Locate the cell with the specified text and output its [x, y] center coordinate. 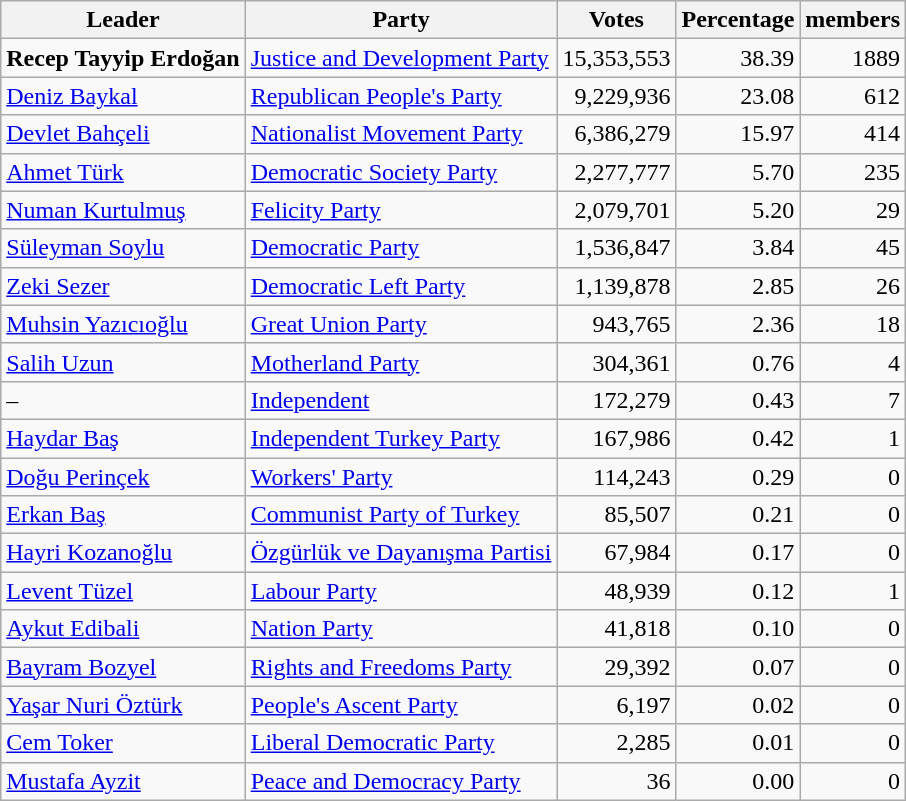
– [123, 400]
Leader [123, 20]
23.08 [738, 96]
Independent Turkey Party [401, 438]
Hayri Kozanoğlu [123, 553]
Great Union Party [401, 324]
235 [853, 172]
Doğu Perinçek [123, 477]
Workers' Party [401, 477]
2,285 [616, 743]
5.70 [738, 172]
0.43 [738, 400]
Motherland Party [401, 362]
Labour Party [401, 591]
0.10 [738, 629]
114,243 [616, 477]
0.76 [738, 362]
15,353,553 [616, 58]
Numan Kurtulmuş [123, 210]
26 [853, 286]
0.29 [738, 477]
Devlet Bahçeli [123, 134]
Democratic Party [401, 248]
Aykut Edibali [123, 629]
0.21 [738, 515]
2.85 [738, 286]
612 [853, 96]
Haydar Baş [123, 438]
Süleyman Soylu [123, 248]
Bayram Bozyel [123, 667]
2,277,777 [616, 172]
Zeki Sezer [123, 286]
Özgürlük ve Dayanışma Partisi [401, 553]
3.84 [738, 248]
Deniz Baykal [123, 96]
Levent Tüzel [123, 591]
414 [853, 134]
2.36 [738, 324]
36 [616, 781]
Nation Party [401, 629]
7 [853, 400]
Republican People's Party [401, 96]
6,386,279 [616, 134]
0.01 [738, 743]
Votes [616, 20]
Salih Uzun [123, 362]
Felicity Party [401, 210]
29 [853, 210]
0.42 [738, 438]
0.02 [738, 705]
Peace and Democracy Party [401, 781]
1889 [853, 58]
172,279 [616, 400]
Independent [401, 400]
48,939 [616, 591]
29,392 [616, 667]
Cem Toker [123, 743]
167,986 [616, 438]
Ahmet Türk [123, 172]
People's Ascent Party [401, 705]
0.17 [738, 553]
Democratic Society Party [401, 172]
18 [853, 324]
Rights and Freedoms Party [401, 667]
304,361 [616, 362]
5.20 [738, 210]
38.39 [738, 58]
Communist Party of Turkey [401, 515]
Party [401, 20]
members [853, 20]
0.07 [738, 667]
Muhsin Yazıcıoğlu [123, 324]
Mustafa Ayzit [123, 781]
1,139,878 [616, 286]
41,818 [616, 629]
0.12 [738, 591]
67,984 [616, 553]
Yaşar Nuri Öztürk [123, 705]
Recep Tayyip Erdoğan [123, 58]
Liberal Democratic Party [401, 743]
1,536,847 [616, 248]
9,229,936 [616, 96]
15.97 [738, 134]
943,765 [616, 324]
Nationalist Movement Party [401, 134]
Democratic Left Party [401, 286]
2,079,701 [616, 210]
45 [853, 248]
85,507 [616, 515]
0.00 [738, 781]
Justice and Development Party [401, 58]
Percentage [738, 20]
6,197 [616, 705]
4 [853, 362]
Erkan Baş [123, 515]
